Pinpoint the cell where the given text exists, returning its [x, y] midpoint coordinate. 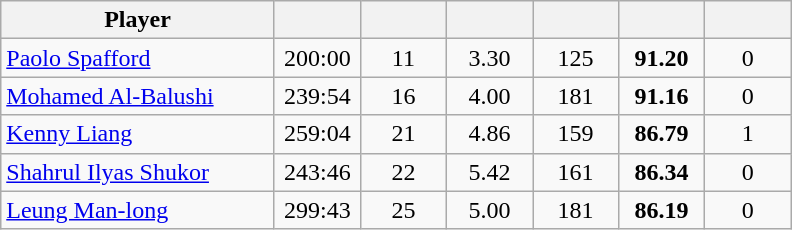
125 [575, 58]
161 [575, 172]
200:00 [317, 58]
86.19 [662, 210]
25 [403, 210]
1 [748, 134]
159 [575, 134]
5.42 [489, 172]
86.34 [662, 172]
5.00 [489, 210]
Paolo Spafford [138, 58]
259:04 [317, 134]
11 [403, 58]
Leung Man-long [138, 210]
86.79 [662, 134]
91.16 [662, 96]
4.86 [489, 134]
299:43 [317, 210]
16 [403, 96]
91.20 [662, 58]
4.00 [489, 96]
Shahrul Ilyas Shukor [138, 172]
Kenny Liang [138, 134]
22 [403, 172]
243:46 [317, 172]
21 [403, 134]
239:54 [317, 96]
Player [138, 20]
Mohamed Al-Balushi [138, 96]
3.30 [489, 58]
